Detect which cell encompasses the target text, then output its (X, Y) center coordinate. 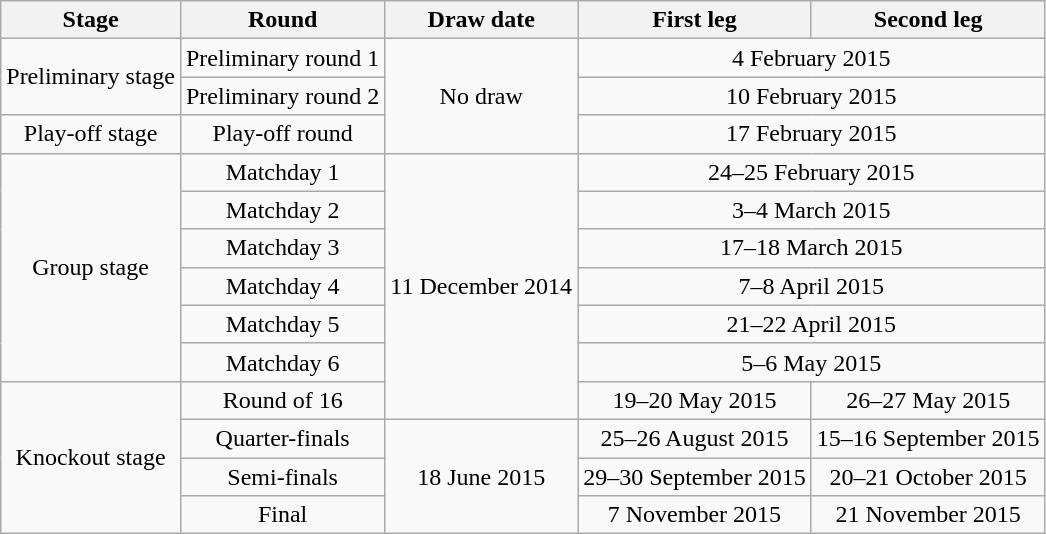
Matchday 3 (282, 248)
Stage (91, 20)
Matchday 1 (282, 172)
20–21 October 2015 (928, 477)
Preliminary stage (91, 77)
19–20 May 2015 (695, 400)
18 June 2015 (482, 476)
29–30 September 2015 (695, 477)
Matchday 5 (282, 324)
Matchday 4 (282, 286)
5–6 May 2015 (812, 362)
7 November 2015 (695, 515)
Play-off stage (91, 134)
Round (282, 20)
7–8 April 2015 (812, 286)
Matchday 2 (282, 210)
10 February 2015 (812, 96)
Knockout stage (91, 457)
Preliminary round 1 (282, 58)
17 February 2015 (812, 134)
11 December 2014 (482, 286)
Round of 16 (282, 400)
Matchday 6 (282, 362)
24–25 February 2015 (812, 172)
Preliminary round 2 (282, 96)
Final (282, 515)
Play-off round (282, 134)
3–4 March 2015 (812, 210)
15–16 September 2015 (928, 438)
Semi-finals (282, 477)
Group stage (91, 267)
17–18 March 2015 (812, 248)
25–26 August 2015 (695, 438)
26–27 May 2015 (928, 400)
Quarter-finals (282, 438)
21–22 April 2015 (812, 324)
No draw (482, 96)
Second leg (928, 20)
4 February 2015 (812, 58)
21 November 2015 (928, 515)
First leg (695, 20)
Draw date (482, 20)
